Scan for the cell matching the given text and deliver its [x, y] coordinate at center. 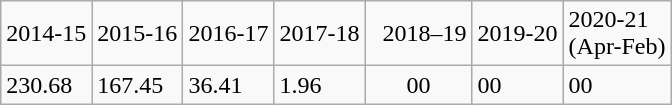
2019-20 [518, 34]
2016-17 [228, 34]
2015-16 [138, 34]
230.68 [46, 85]
2017-18 [320, 34]
167.45 [138, 85]
2018–19 [418, 34]
2014-15 [46, 34]
1.96 [320, 85]
36.41 [228, 85]
2020-21(Apr-Feb) [617, 34]
